From the cell containing the given text, extract its center point as [x, y] coordinate. 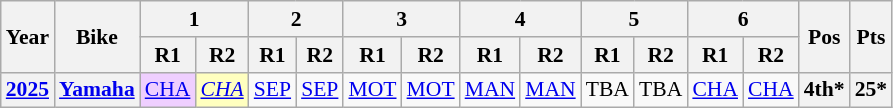
Bike [97, 36]
3 [401, 19]
1 [194, 19]
Yamaha [97, 90]
4th* [824, 90]
2 [296, 19]
Year [28, 36]
2025 [28, 90]
25* [872, 90]
Pos [824, 36]
5 [634, 19]
4 [520, 19]
Pts [872, 36]
6 [742, 19]
